Identify which cell holds the provided text, then report its [X, Y] central coordinate. 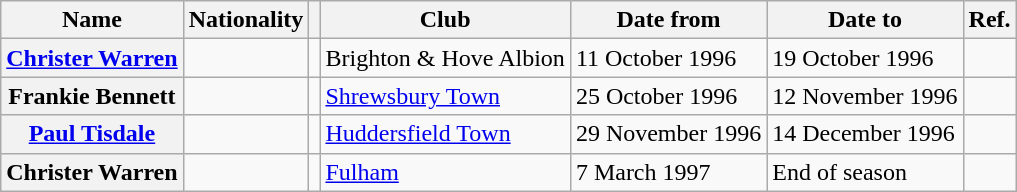
29 November 1996 [668, 134]
End of season [865, 172]
Frankie Bennett [92, 96]
Club [445, 20]
11 October 1996 [668, 58]
Ref. [990, 20]
Fulham [445, 172]
14 December 1996 [865, 134]
Paul Tisdale [92, 134]
7 March 1997 [668, 172]
25 October 1996 [668, 96]
Name [92, 20]
Nationality [246, 20]
Brighton & Hove Albion [445, 58]
Date to [865, 20]
Shrewsbury Town [445, 96]
Huddersfield Town [445, 134]
Date from [668, 20]
19 October 1996 [865, 58]
12 November 1996 [865, 96]
